Return (X, Y) of the center of cell containing provided text 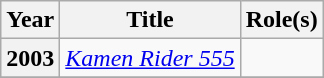
Year (30, 20)
Kamen Rider 555 (150, 58)
2003 (30, 58)
Title (150, 20)
Role(s) (282, 20)
